Capture the cell that displays the provided text and extract its (x, y) central coordinate. 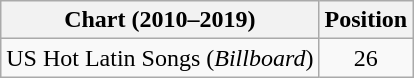
26 (366, 58)
US Hot Latin Songs (Billboard) (160, 58)
Position (366, 20)
Chart (2010–2019) (160, 20)
